Determine the [X, Y] coordinate at the center of the cell enclosing the given text.  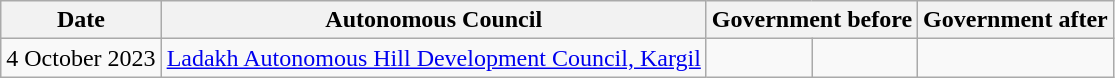
Autonomous Council [434, 20]
Government after [1016, 20]
Government before [812, 20]
4 October 2023 [81, 58]
Date [81, 20]
Ladakh Autonomous Hill Development Council, Kargil [434, 58]
